Provide the (X, Y) coordinate of the cell's center where the given text is located.  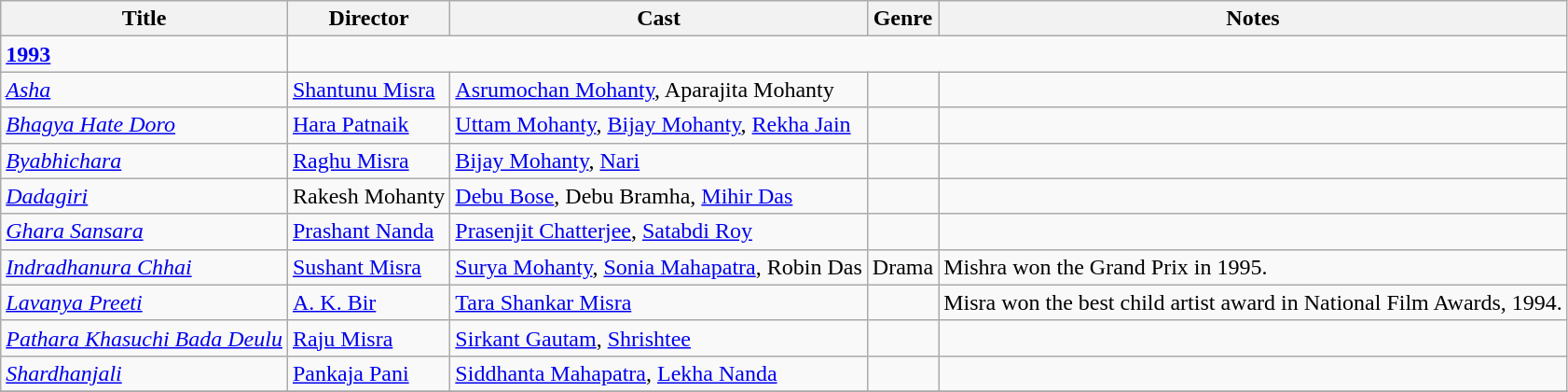
Pankaja Pani (368, 373)
Asha (144, 90)
Surya Mohanty, Sonia Mahapatra, Robin Das (658, 267)
Cast (658, 19)
Sushant Misra (368, 267)
Title (144, 19)
Lavanya Preeti (144, 302)
Siddhanta Mahapatra, Lekha Nanda (658, 373)
Director (368, 19)
Hara Patnaik (368, 125)
Drama (902, 267)
Byabhichara (144, 161)
Indradhanura Chhai (144, 267)
Rakesh Mohanty (368, 196)
1993 (144, 54)
Prashant Nanda (368, 231)
Notes (1253, 19)
Debu Bose, Debu Bramha, Mihir Das (658, 196)
Sirkant Gautam, Shrishtee (658, 338)
Ghara Sansara (144, 231)
Genre (902, 19)
Dadagiri (144, 196)
Raju Misra (368, 338)
Misra won the best child artist award in National Film Awards, 1994. (1253, 302)
Prasenjit Chatterjee, Satabdi Roy (658, 231)
Bijay Mohanty, Nari (658, 161)
Bhagya Hate Doro (144, 125)
A. K. Bir (368, 302)
Shardhanjali (144, 373)
Pathara Khasuchi Bada Deulu (144, 338)
Asrumochan Mohanty, Aparajita Mohanty (658, 90)
Uttam Mohanty, Bijay Mohanty, Rekha Jain (658, 125)
Mishra won the Grand Prix in 1995. (1253, 267)
Raghu Misra (368, 161)
Shantunu Misra (368, 90)
Tara Shankar Misra (658, 302)
